Return the [x, y] coordinate for the center point of the cell that contains the specified text.  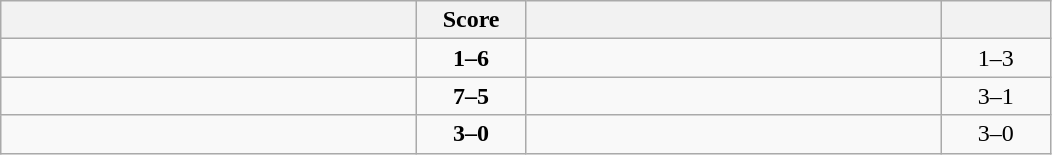
1–3 [996, 58]
7–5 [472, 96]
1–6 [472, 58]
3–1 [996, 96]
Score [472, 20]
